Scan for the cell matching the given text and deliver its (x, y) coordinate at center. 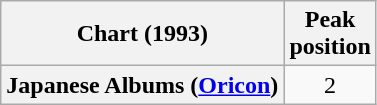
Peak position (330, 34)
Chart (1993) (142, 34)
Japanese Albums (Oricon) (142, 85)
2 (330, 85)
